Locate the cell with the specified text and output its (X, Y) center coordinate. 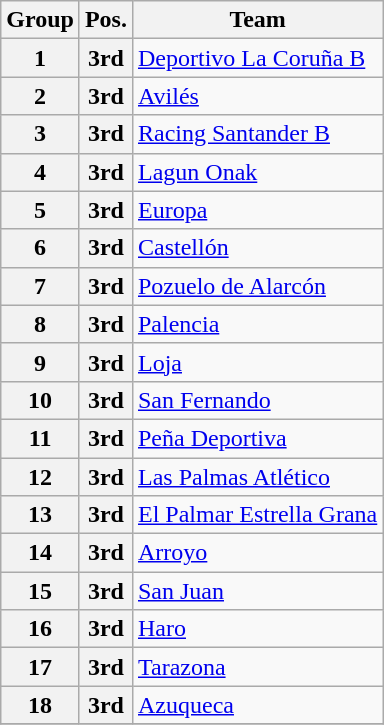
Team (257, 20)
Tarazona (257, 667)
Deportivo La Coruña B (257, 58)
5 (40, 210)
Group (40, 20)
16 (40, 629)
6 (40, 248)
3 (40, 134)
7 (40, 286)
Castellón (257, 248)
17 (40, 667)
13 (40, 515)
Avilés (257, 96)
9 (40, 362)
10 (40, 400)
Haro (257, 629)
Loja (257, 362)
11 (40, 438)
Arroyo (257, 553)
18 (40, 705)
Peña Deportiva (257, 438)
1 (40, 58)
12 (40, 477)
Pozuelo de Alarcón (257, 286)
San Juan (257, 591)
15 (40, 591)
Racing Santander B (257, 134)
Pos. (106, 20)
4 (40, 172)
San Fernando (257, 400)
Europa (257, 210)
El Palmar Estrella Grana (257, 515)
Las Palmas Atlético (257, 477)
Azuqueca (257, 705)
8 (40, 324)
Palencia (257, 324)
14 (40, 553)
2 (40, 96)
Lagun Onak (257, 172)
